Determine the (x, y) coordinate at the center of the cell enclosing the given text.  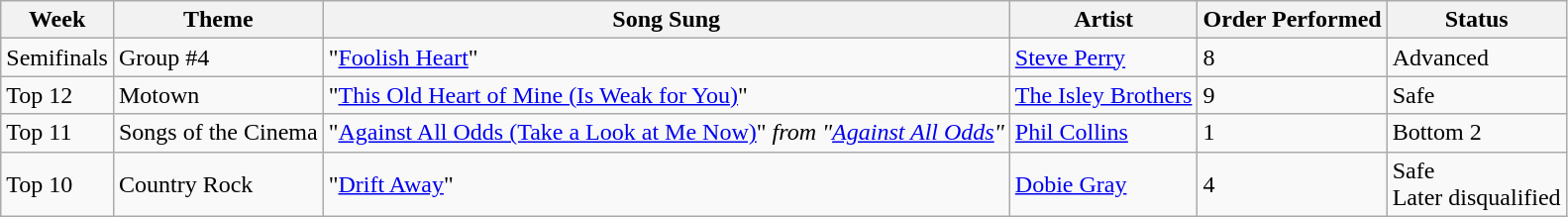
Status (1476, 20)
"Drift Away" (666, 184)
9 (1292, 95)
Song Sung (666, 20)
Theme (218, 20)
1 (1292, 133)
Top 10 (57, 184)
Country Rock (218, 184)
8 (1292, 57)
Order Performed (1292, 20)
Advanced (1476, 57)
SafeLater disqualified (1476, 184)
Week (57, 20)
"This Old Heart of Mine (Is Weak for You)" (666, 95)
Group #4 (218, 57)
Motown (218, 95)
Semifinals (57, 57)
The Isley Brothers (1103, 95)
Artist (1103, 20)
Steve Perry (1103, 57)
Top 12 (57, 95)
4 (1292, 184)
Songs of the Cinema (218, 133)
Phil Collins (1103, 133)
Top 11 (57, 133)
Safe (1476, 95)
"Against All Odds (Take a Look at Me Now)" from "Against All Odds" (666, 133)
"Foolish Heart" (666, 57)
Bottom 2 (1476, 133)
Dobie Gray (1103, 184)
